Pinpoint the cell where the given text exists, returning its [X, Y] midpoint coordinate. 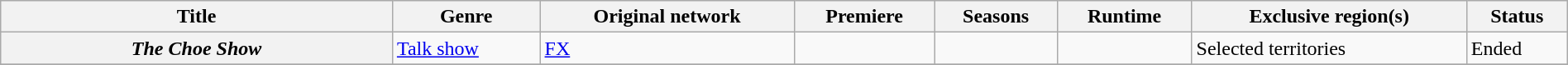
Selected territories [1329, 48]
The Choe Show [197, 48]
Genre [466, 17]
Title [197, 17]
Seasons [996, 17]
Premiere [864, 17]
Runtime [1125, 17]
Talk show [466, 48]
Status [1517, 17]
Ended [1517, 48]
FX [667, 48]
Original network [667, 17]
Exclusive region(s) [1329, 17]
